Identify which cell holds the provided text, then report its [X, Y] central coordinate. 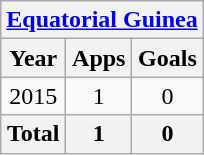
Goals [168, 58]
2015 [34, 96]
Total [34, 134]
Year [34, 58]
Apps [99, 58]
Equatorial Guinea [102, 20]
